Locate the cell with the specified text and output its [x, y] center coordinate. 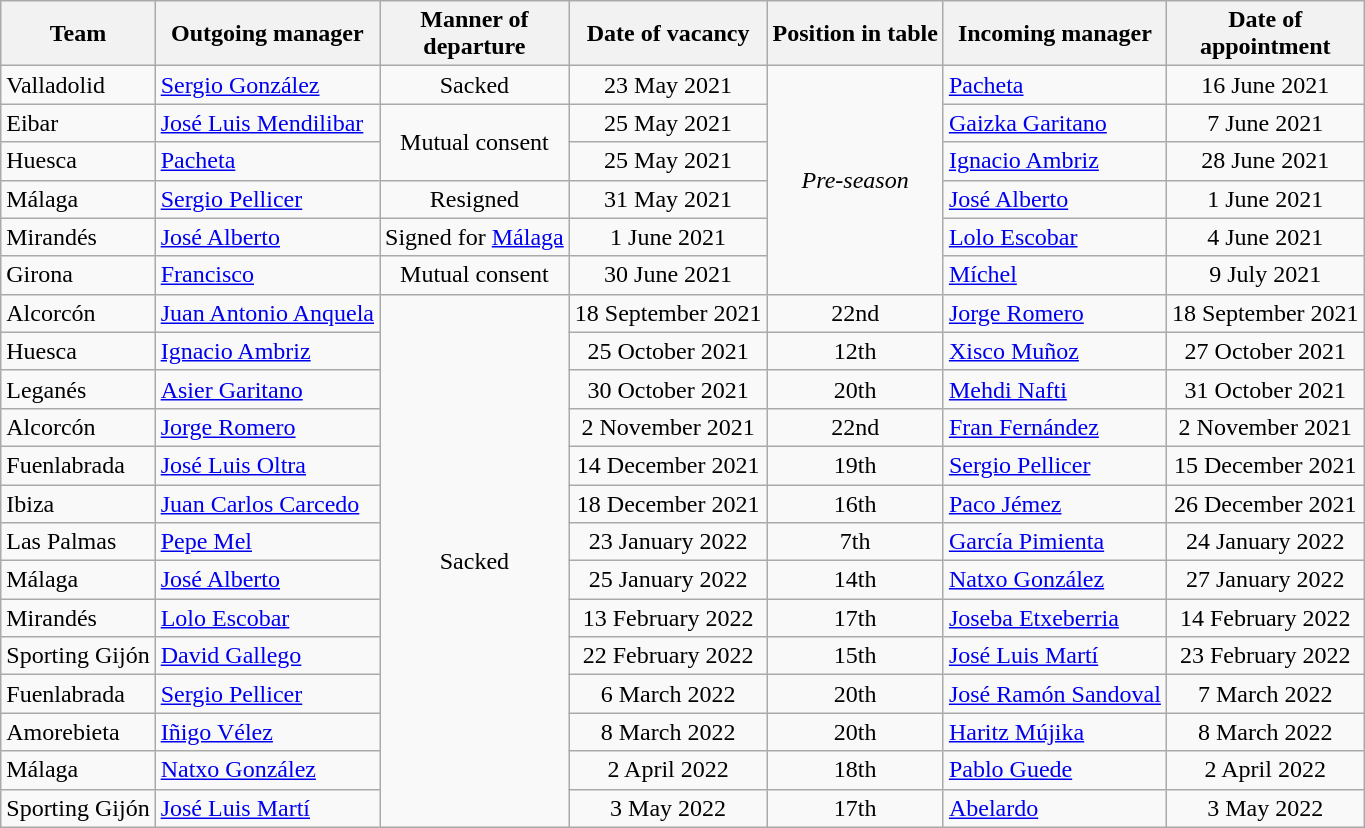
25 October 2021 [668, 351]
Haritz Mújika [1054, 732]
19th [855, 465]
25 January 2022 [668, 580]
Pepe Mel [267, 542]
7 March 2022 [1265, 694]
23 February 2022 [1265, 656]
7th [855, 542]
18 December 2021 [668, 503]
Leganés [78, 389]
Position in table [855, 34]
30 October 2021 [668, 389]
31 October 2021 [1265, 389]
28 June 2021 [1265, 161]
Pre-season [855, 180]
García Pimienta [1054, 542]
12th [855, 351]
22 February 2022 [668, 656]
Date ofappointment [1265, 34]
Resigned [475, 199]
4 June 2021 [1265, 237]
Gaizka Garitano [1054, 123]
Ibiza [78, 503]
Eibar [78, 123]
26 December 2021 [1265, 503]
Juan Antonio Anquela [267, 313]
Signed for Málaga [475, 237]
Fran Fernández [1054, 427]
Pablo Guede [1054, 770]
Valladolid [78, 85]
23 May 2021 [668, 85]
14 February 2022 [1265, 618]
30 June 2021 [668, 275]
José Luis Mendilibar [267, 123]
Paco Jémez [1054, 503]
Iñigo Vélez [267, 732]
14 December 2021 [668, 465]
José Ramón Sandoval [1054, 694]
6 March 2022 [668, 694]
7 June 2021 [1265, 123]
Date of vacancy [668, 34]
Joseba Etxeberria [1054, 618]
15th [855, 656]
23 January 2022 [668, 542]
Abelardo [1054, 808]
Incoming manager [1054, 34]
15 December 2021 [1265, 465]
13 February 2022 [668, 618]
Mehdi Nafti [1054, 389]
14th [855, 580]
27 October 2021 [1265, 351]
Juan Carlos Carcedo [267, 503]
Míchel [1054, 275]
David Gallego [267, 656]
27 January 2022 [1265, 580]
9 July 2021 [1265, 275]
31 May 2021 [668, 199]
Amorebieta [78, 732]
16th [855, 503]
16 June 2021 [1265, 85]
24 January 2022 [1265, 542]
Team [78, 34]
Girona [78, 275]
Francisco [267, 275]
Manner ofdeparture [475, 34]
Xisco Muñoz [1054, 351]
Las Palmas [78, 542]
Sergio González [267, 85]
Asier Garitano [267, 389]
José Luis Oltra [267, 465]
18th [855, 770]
Outgoing manager [267, 34]
